Scan for the cell matching the given text and deliver its (x, y) coordinate at center. 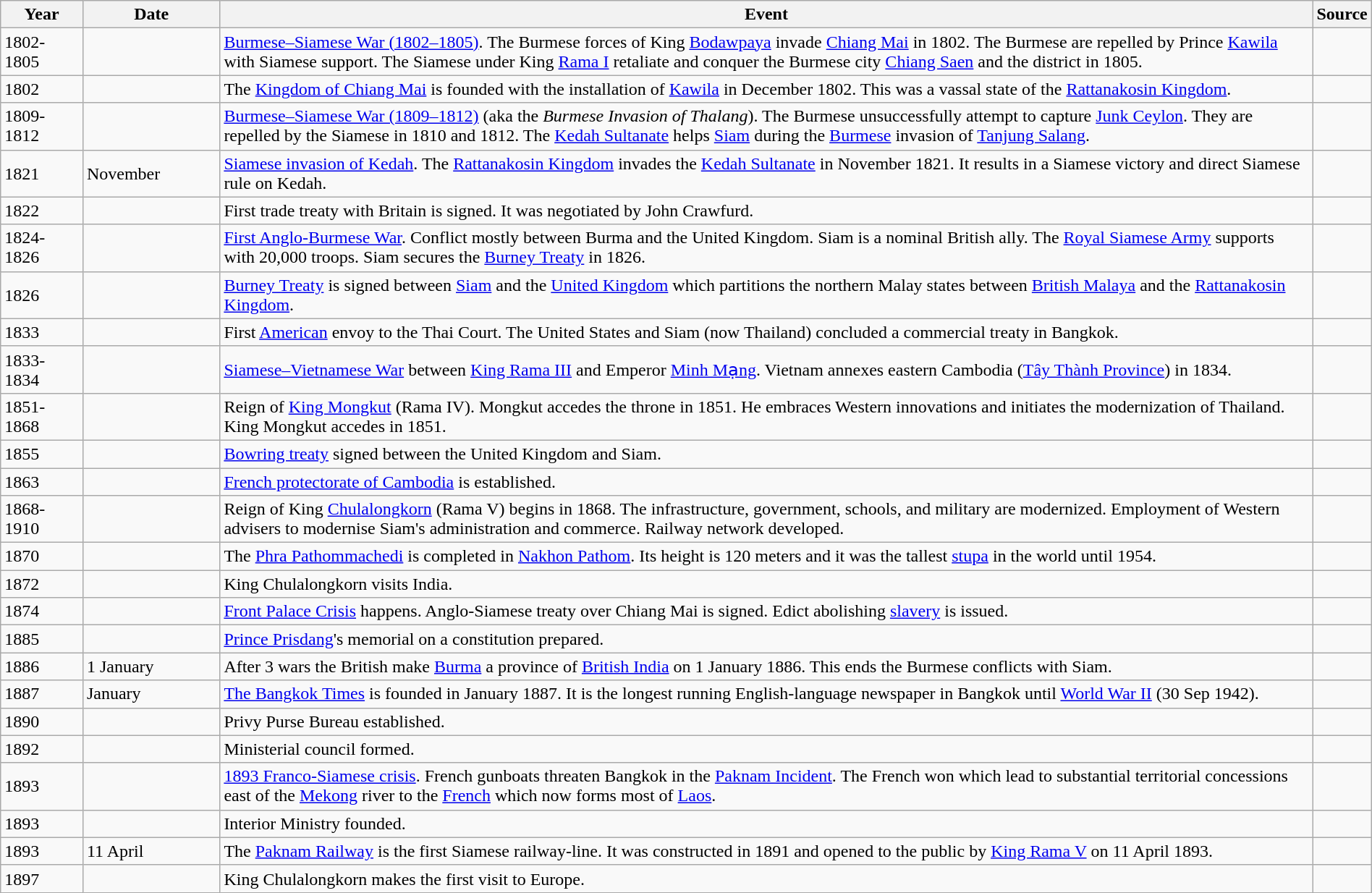
Event (766, 14)
The Bangkok Times is founded in January 1887. It is the longest running English-language newspaper in Bangkok until World War II (30 Sep 1942). (766, 694)
Ministerial council formed. (766, 749)
1802-1805 (42, 52)
King Chulalongkorn visits India. (766, 584)
Date (151, 14)
King Chulalongkorn makes the first visit to Europe. (766, 879)
Bowring treaty signed between the United Kingdom and Siam. (766, 454)
1886 (42, 666)
1802 (42, 89)
1833 (42, 332)
1833-1834 (42, 369)
1887 (42, 694)
Privy Purse Bureau established. (766, 721)
1863 (42, 481)
1855 (42, 454)
1868-1910 (42, 520)
January (151, 694)
1821 (42, 174)
11 April (151, 851)
Interior Ministry founded. (766, 824)
1809-1812 (42, 126)
First American envoy to the Thai Court. The United States and Siam (now Thailand) concluded a commercial treaty in Bangkok. (766, 332)
1870 (42, 556)
Source (1342, 14)
The Phra Pathommachedi is completed in Nakhon Pathom. Its height is 120 meters and it was the tallest stupa in the world until 1954. (766, 556)
1890 (42, 721)
First trade treaty with Britain is signed. It was negotiated by John Crawfurd. (766, 211)
1892 (42, 749)
French protectorate of Cambodia is established. (766, 481)
1 January (151, 666)
1885 (42, 639)
After 3 wars the British make Burma a province of British India on 1 January 1886. This ends the Burmese conflicts with Siam. (766, 666)
Front Palace Crisis happens. Anglo-Siamese treaty over Chiang Mai is signed. Edict abolishing slavery is issued. (766, 611)
Siamese–Vietnamese War between King Rama III and Emperor Minh Mạng. Vietnam annexes eastern Cambodia (Tây Thành Province) in 1834. (766, 369)
1897 (42, 879)
1851-1868 (42, 417)
November (151, 174)
1826 (42, 295)
The Kingdom of Chiang Mai is founded with the installation of Kawila in December 1802. This was a vassal state of the Rattanakosin Kingdom. (766, 89)
Year (42, 14)
1822 (42, 211)
1824-1826 (42, 247)
Prince Prisdang's memorial on a constitution prepared. (766, 639)
1874 (42, 611)
1872 (42, 584)
The Paknam Railway is the first Siamese railway-line. It was constructed in 1891 and opened to the public by King Rama V on 11 April 1893. (766, 851)
